Locate the cell with the specified text and output its [x, y] center coordinate. 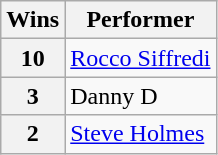
3 [33, 96]
2 [33, 134]
Performer [140, 20]
10 [33, 58]
Rocco Siffredi [140, 58]
Danny D [140, 96]
Wins [33, 20]
Steve Holmes [140, 134]
